Identify which cell holds the provided text, then report its (X, Y) central coordinate. 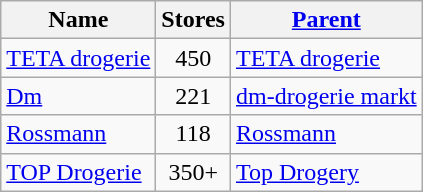
TOP Drogerie (78, 172)
350+ (194, 172)
Top Drogery (326, 172)
Parent (326, 20)
118 (194, 134)
Name (78, 20)
221 (194, 96)
450 (194, 58)
dm-drogerie markt (326, 96)
Dm (78, 96)
Stores (194, 20)
